Pinpoint the cell where the given text exists, returning its (X, Y) midpoint coordinate. 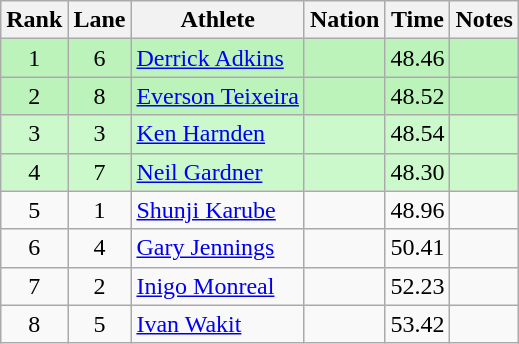
48.30 (418, 172)
Ivan Wakit (218, 324)
Athlete (218, 20)
Shunji Karube (218, 210)
48.52 (418, 96)
Nation (344, 20)
Neil Gardner (218, 172)
52.23 (418, 286)
48.54 (418, 134)
53.42 (418, 324)
Derrick Adkins (218, 58)
Time (418, 20)
48.96 (418, 210)
Gary Jennings (218, 248)
Inigo Monreal (218, 286)
48.46 (418, 58)
Ken Harnden (218, 134)
50.41 (418, 248)
Rank (34, 20)
Notes (484, 20)
Everson Teixeira (218, 96)
Lane (100, 20)
